Return the [x, y] coordinate for the center point of the cell that contains the specified text.  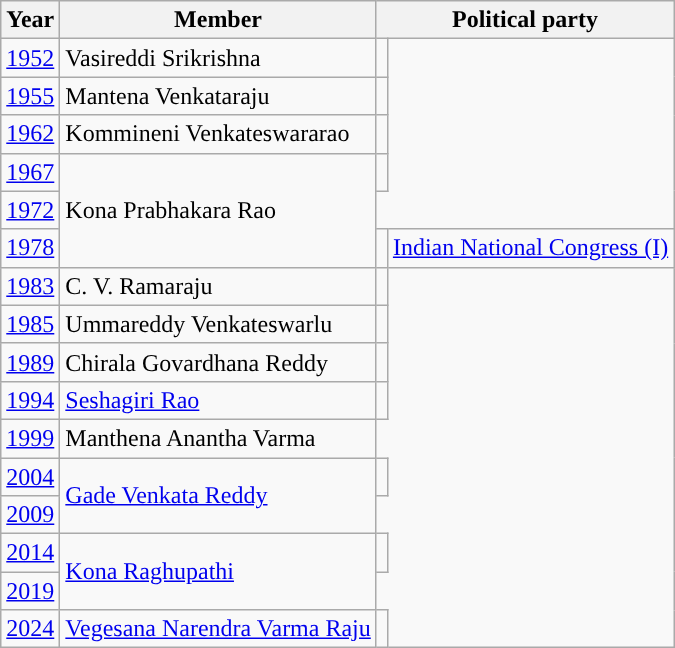
Seshagiri Rao [218, 400]
2004 [30, 477]
1955 [30, 96]
Year [30, 20]
Vegesana Narendra Varma Raju [218, 629]
1989 [30, 362]
1972 [30, 210]
1967 [30, 172]
Indian National Congress (I) [530, 248]
Member [218, 20]
Chirala Govardhana Reddy [218, 362]
1983 [30, 286]
Vasireddi Srikrishna [218, 58]
Kona Prabhakara Rao [218, 210]
2014 [30, 553]
Mantena Venkataraju [218, 96]
Ummareddy Venkateswarlu [218, 324]
Political party [524, 20]
2024 [30, 629]
2009 [30, 515]
2019 [30, 591]
Kona Raghupathi [218, 572]
Kommineni Venkateswararao [218, 134]
1978 [30, 248]
C. V. Ramaraju [218, 286]
Manthena Anantha Varma [218, 438]
1962 [30, 134]
1985 [30, 324]
1999 [30, 438]
Gade Venkata Reddy [218, 496]
1952 [30, 58]
1994 [30, 400]
